Extract the (X, Y) coordinate from the center of the cell holding the provided text.  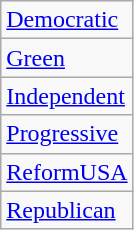
Democratic (67, 20)
Green (67, 58)
Republican (67, 210)
Progressive (67, 134)
ReformUSA (67, 172)
Independent (67, 96)
